For the text-containing cell, return its midpoint in [x, y] coordinate format. 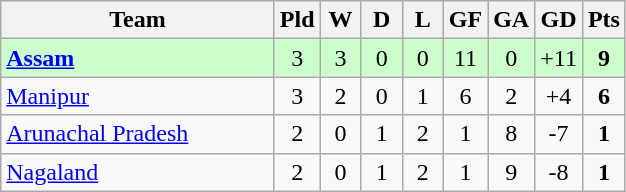
L [422, 20]
+4 [559, 96]
+11 [559, 58]
GD [559, 20]
D [382, 20]
GA [512, 20]
-7 [559, 134]
Nagaland [138, 172]
-8 [559, 172]
GF [465, 20]
Pts [604, 20]
Manipur [138, 96]
Arunachal Pradesh [138, 134]
Team [138, 20]
Assam [138, 58]
Pld [297, 20]
8 [512, 134]
11 [465, 58]
W [340, 20]
